Search for the cell housing the specified text and yield its (X, Y) center coordinate. 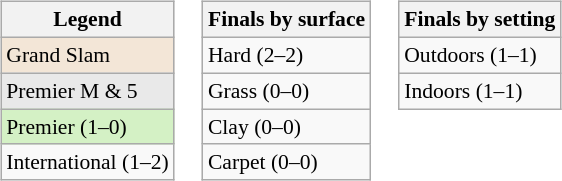
Indoors (1–1) (480, 91)
Premier (1–0) (88, 127)
Grand Slam (88, 55)
Clay (0–0) (286, 127)
Hard (2–2) (286, 55)
Premier M & 5 (88, 91)
Finals by setting (480, 20)
Legend (88, 20)
Finals by surface (286, 20)
Outdoors (1–1) (480, 55)
International (1–2) (88, 162)
Carpet (0–0) (286, 162)
Grass (0–0) (286, 91)
